Pinpoint the cell where the given text exists, returning its (X, Y) midpoint coordinate. 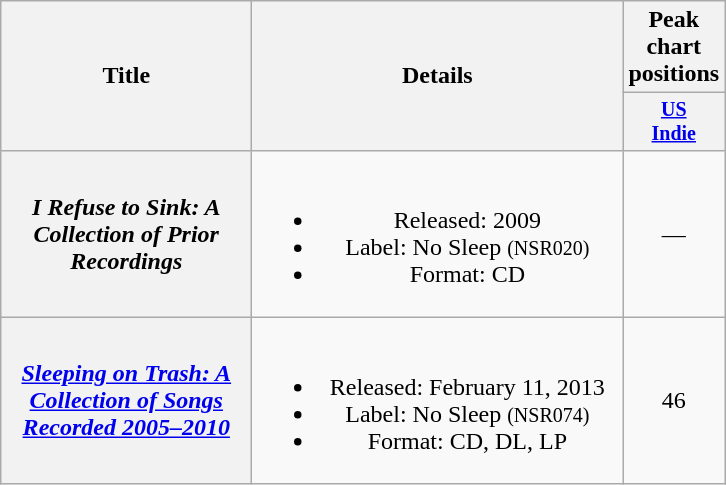
I Refuse to Sink: A Collection of Prior Recordings (126, 234)
Released: February 11, 2013Label: No Sleep (NSR074)Format: CD, DL, LP (438, 400)
Peak chartpositions (674, 47)
Details (438, 76)
Sleeping on Trash: A Collection of Songs Recorded 2005–2010 (126, 400)
46 (674, 400)
Title (126, 76)
— (674, 234)
US Indie (674, 122)
Released: 2009Label: No Sleep (NSR020)Format: CD (438, 234)
